Pinpoint the cell where the given text exists, returning its [X, Y] midpoint coordinate. 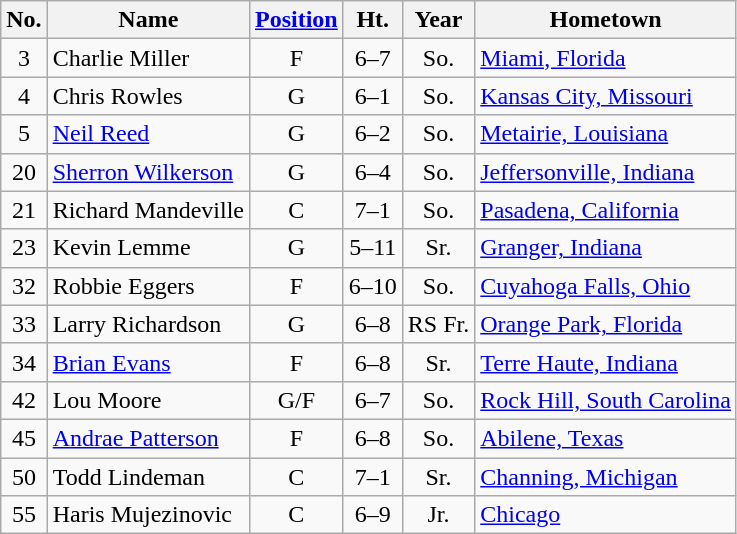
Larry Richardson [148, 324]
42 [24, 400]
33 [24, 324]
Metairie, Louisiana [606, 134]
Sherron Wilkerson [148, 172]
Cuyahoga Falls, Ohio [606, 286]
45 [24, 438]
G/F [296, 400]
Haris Mujezinovic [148, 515]
20 [24, 172]
4 [24, 96]
6–1 [372, 96]
32 [24, 286]
Kansas City, Missouri [606, 96]
21 [24, 210]
Orange Park, Florida [606, 324]
Rock Hill, South Carolina [606, 400]
6–4 [372, 172]
Neil Reed [148, 134]
Name [148, 20]
5–11 [372, 248]
Andrae Patterson [148, 438]
Position [296, 20]
55 [24, 515]
Hometown [606, 20]
Channing, Michigan [606, 477]
Year [438, 20]
5 [24, 134]
Todd Lindeman [148, 477]
Lou Moore [148, 400]
Chicago [606, 515]
50 [24, 477]
6–10 [372, 286]
Robbie Eggers [148, 286]
Charlie Miller [148, 58]
Jr. [438, 515]
3 [24, 58]
Terre Haute, Indiana [606, 362]
Abilene, Texas [606, 438]
23 [24, 248]
Granger, Indiana [606, 248]
Chris Rowles [148, 96]
6–2 [372, 134]
No. [24, 20]
Miami, Florida [606, 58]
6–9 [372, 515]
Kevin Lemme [148, 248]
Richard Mandeville [148, 210]
Pasadena, California [606, 210]
Jeffersonville, Indiana [606, 172]
RS Fr. [438, 324]
Brian Evans [148, 362]
34 [24, 362]
Ht. [372, 20]
